Locate the cell with the specified text and output its [X, Y] center coordinate. 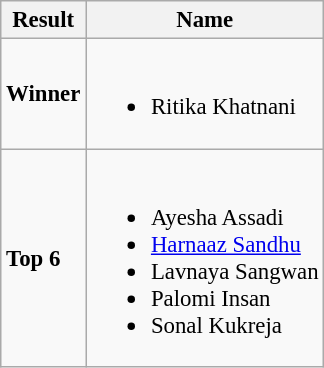
Winner [44, 94]
Ritika Khatnani [205, 94]
Result [44, 20]
Ayesha AssadiHarnaaz SandhuLavnaya SangwanPalomi InsanSonal Kukreja [205, 258]
Top 6 [44, 258]
Name [205, 20]
